Output the [x, y] coordinate of the center of the cell containing the given text.  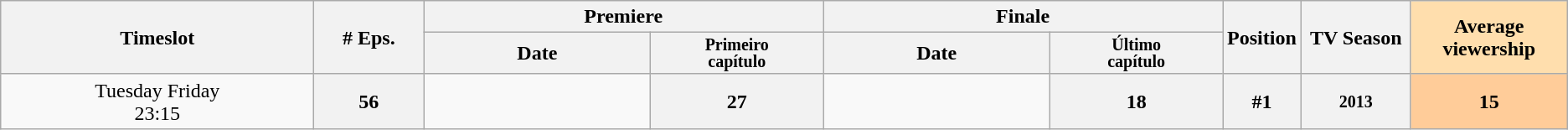
Últimocapítulo [1137, 54]
Position [1262, 38]
Average viewership [1489, 38]
TV Season [1355, 38]
# Eps. [369, 38]
Finale [1024, 17]
#1 [1262, 101]
27 [737, 101]
18 [1137, 101]
2013 [1355, 101]
56 [369, 101]
Timeslot [157, 38]
Premiere [623, 17]
Tuesday Friday23:15 [157, 101]
15 [1489, 101]
Primeirocapítulo [737, 54]
